For the text-containing cell, return its midpoint in [X, Y] coordinate format. 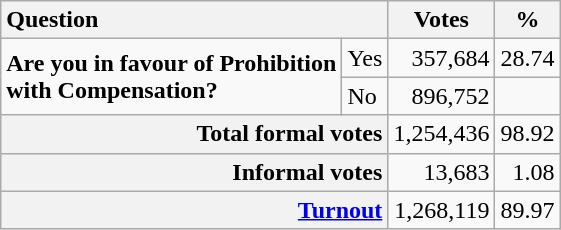
1.08 [528, 172]
Are you in favour of Prohibitionwith Compensation? [172, 77]
Turnout [194, 210]
357,684 [442, 58]
Votes [442, 20]
Yes [365, 58]
No [365, 96]
89.97 [528, 210]
1,268,119 [442, 210]
% [528, 20]
896,752 [442, 96]
Informal votes [194, 172]
Question [194, 20]
1,254,436 [442, 134]
13,683 [442, 172]
28.74 [528, 58]
98.92 [528, 134]
Total formal votes [194, 134]
